For the text-containing cell, return its midpoint in [x, y] coordinate format. 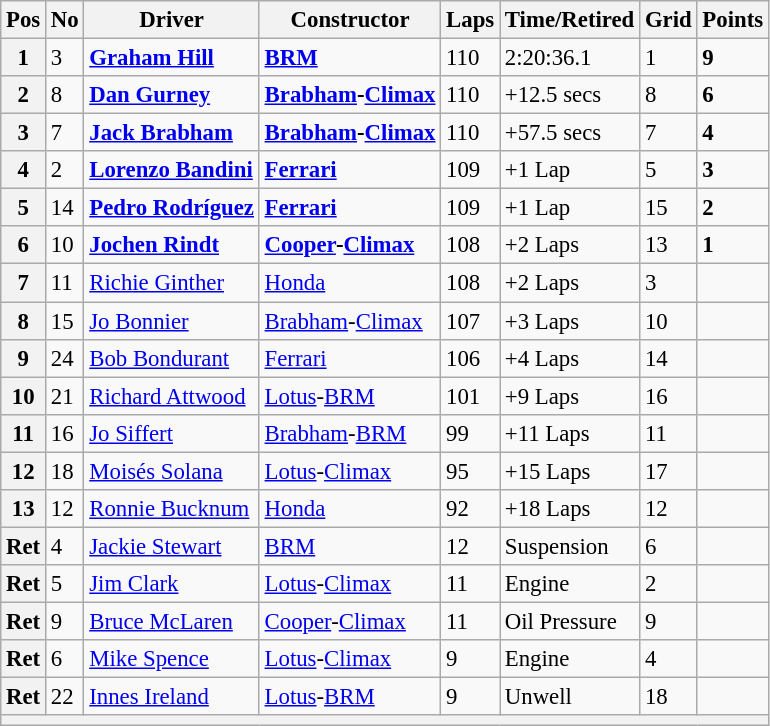
+18 Laps [570, 509]
Unwell [570, 697]
Mike Spence [172, 659]
+9 Laps [570, 396]
Grid [668, 20]
Richie Ginther [172, 283]
+15 Laps [570, 471]
Jackie Stewart [172, 546]
92 [470, 509]
Jo Siffert [172, 433]
Constructor [350, 20]
Ronnie Bucknum [172, 509]
2:20:36.1 [570, 58]
Lorenzo Bandini [172, 170]
95 [470, 471]
Richard Attwood [172, 396]
Jochen Rindt [172, 245]
Jack Brabham [172, 133]
21 [65, 396]
Suspension [570, 546]
Pedro Rodríguez [172, 208]
107 [470, 321]
+4 Laps [570, 358]
24 [65, 358]
101 [470, 396]
Points [732, 20]
+3 Laps [570, 321]
Laps [470, 20]
Dan Gurney [172, 95]
Pos [24, 20]
22 [65, 697]
No [65, 20]
Bob Bondurant [172, 358]
Moisés Solana [172, 471]
Jim Clark [172, 584]
Brabham-BRM [350, 433]
+12.5 secs [570, 95]
106 [470, 358]
Time/Retired [570, 20]
Jo Bonnier [172, 321]
Driver [172, 20]
99 [470, 433]
+11 Laps [570, 433]
Oil Pressure [570, 621]
+57.5 secs [570, 133]
Innes Ireland [172, 697]
Bruce McLaren [172, 621]
17 [668, 471]
Graham Hill [172, 58]
